Scan for the cell matching the given text and deliver its (X, Y) coordinate at center. 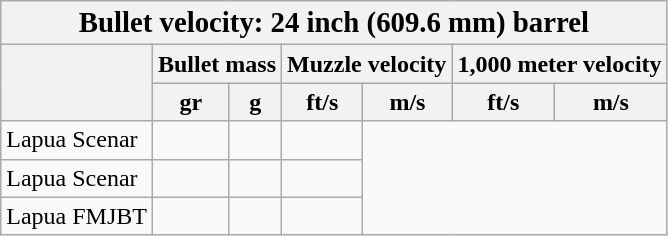
Muzzle velocity (367, 64)
1,000 meter velocity (560, 64)
gr (190, 102)
Bullet mass (216, 64)
Lapua FMJBT (77, 216)
Bullet velocity: 24 inch (609.6 mm) barrel (334, 23)
g (255, 102)
